From the cell containing the given text, extract its center point as (x, y) coordinate. 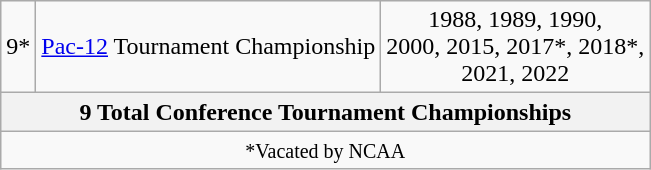
Pac-12 Tournament Championship (208, 47)
1988, 1989, 1990, 2000, 2015, 2017*, 2018*, 2021, 2022 (516, 47)
9 Total Conference Tournament Championships (326, 112)
*Vacated by NCAA (326, 150)
9* (18, 47)
